Locate the cell with the specified text and output its [X, Y] center coordinate. 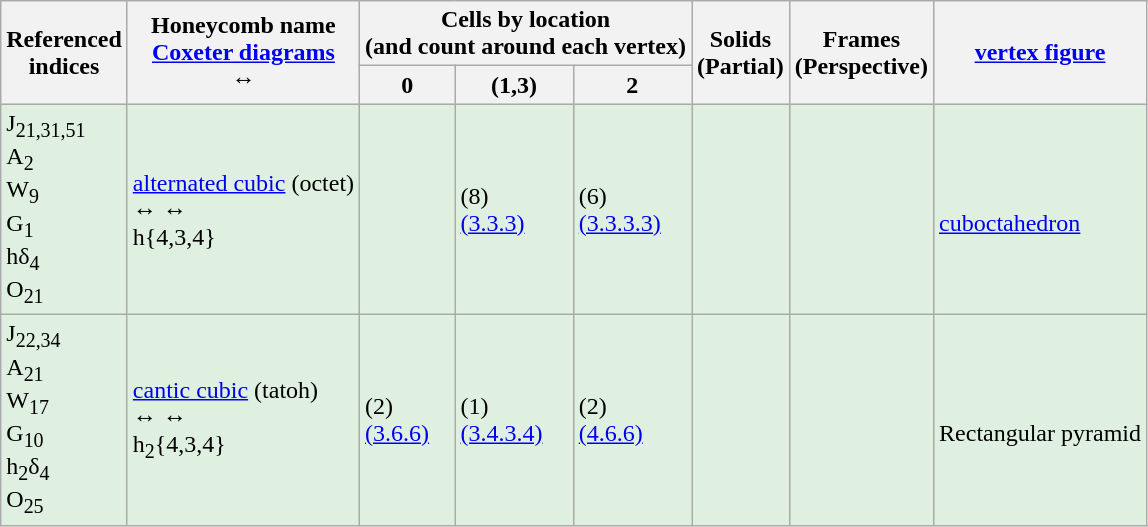
Solids(Partial) [741, 52]
Rectangular pyramid [1040, 420]
Referencedindices [64, 52]
(6)(3.3.3.3) [632, 210]
J21,31,51A2W9G1hδ4O21 [64, 210]
alternated cubic (octet) ↔ ↔ h{4,3,4} [243, 210]
cantic cubic (tatoh) ↔ ↔ h2{4,3,4} [243, 420]
cuboctahedron [1040, 210]
2 [632, 85]
(2)(3.6.6) [408, 420]
0 [408, 85]
(2)(4.6.6) [632, 420]
vertex figure [1040, 52]
Frames(Perspective) [861, 52]
Cells by location(and count around each vertex) [526, 34]
(1)(3.4.3.4) [514, 420]
(8)(3.3.3) [514, 210]
J22,34A21W17G10h2δ4O25 [64, 420]
Honeycomb nameCoxeter diagrams ↔ [243, 52]
(1,3) [514, 85]
